Pinpoint the cell where the given text exists, returning its [X, Y] midpoint coordinate. 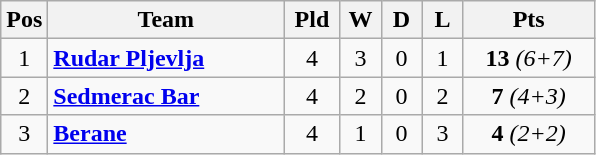
Pld [312, 20]
Rudar Pljevlja [166, 58]
4 (2+2) [528, 134]
Pos [24, 20]
13 (6+7) [528, 58]
7 (4+3) [528, 96]
W [360, 20]
D [402, 20]
L [442, 20]
Berane [166, 134]
Team [166, 20]
Sedmerac Bar [166, 96]
Pts [528, 20]
